Identify which cell holds the provided text, then report its [X, Y] central coordinate. 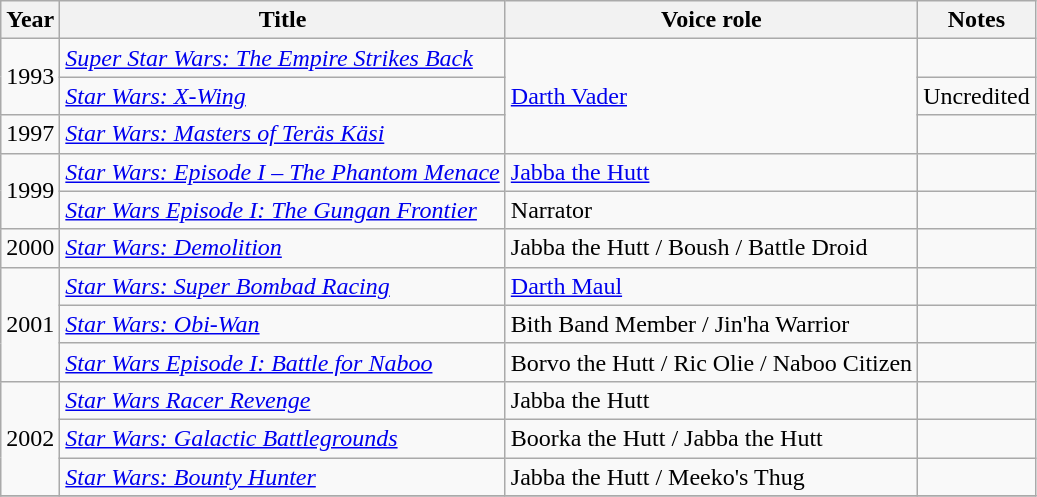
1999 [30, 191]
Boorka the Hutt / Jabba the Hutt [711, 438]
1997 [30, 134]
Jabba the Hutt / Boush / Battle Droid [711, 248]
Super Star Wars: The Empire Strikes Back [282, 58]
Notes [977, 20]
Star Wars: X-Wing [282, 96]
Darth Maul [711, 286]
Narrator [711, 210]
Star Wars: Super Bombad Racing [282, 286]
Star Wars Episode I: The Gungan Frontier [282, 210]
Voice role [711, 20]
Star Wars: Masters of Teräs Käsi [282, 134]
Jabba the Hutt / Meeko's Thug [711, 477]
Star Wars: Episode I – The Phantom Menace [282, 172]
Star Wars: Galactic Battlegrounds [282, 438]
Year [30, 20]
Borvo the Hutt / Ric Olie / Naboo Citizen [711, 362]
Title [282, 20]
Star Wars: Demolition [282, 248]
2002 [30, 438]
1993 [30, 77]
Bith Band Member / Jin'ha Warrior [711, 324]
Star Wars: Bounty Hunter [282, 477]
Darth Vader [711, 96]
Star Wars Episode I: Battle for Naboo [282, 362]
2000 [30, 248]
Star Wars Racer Revenge [282, 400]
Star Wars: Obi-Wan [282, 324]
Uncredited [977, 96]
2001 [30, 324]
